Determine the (X, Y) coordinate at the center of the cell enclosing the given text.  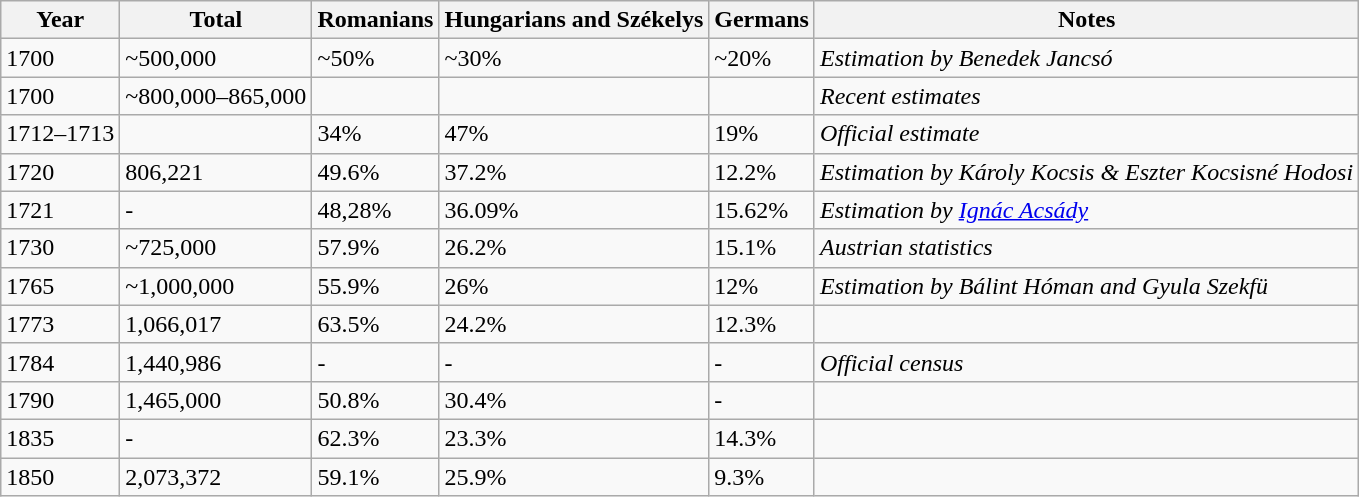
47% (574, 134)
~800,000–865,000 (216, 96)
15.1% (762, 248)
Romanians (376, 20)
Hungarians and Székelys (574, 20)
Year (60, 20)
12% (762, 286)
1850 (60, 477)
62.3% (376, 438)
Austrian statistics (1086, 248)
49.6% (376, 172)
26% (574, 286)
~1,000,000 (216, 286)
14.3% (762, 438)
~50% (376, 58)
806,221 (216, 172)
30.4% (574, 400)
55.9% (376, 286)
63.5% (376, 324)
Estimation by Ignác Acsády (1086, 210)
12.3% (762, 324)
34% (376, 134)
1730 (60, 248)
59.1% (376, 477)
26.2% (574, 248)
~20% (762, 58)
Estimation by Bálint Hóman and Gyula Szekfü (1086, 286)
~500,000 (216, 58)
9.3% (762, 477)
1790 (60, 400)
36.09% (574, 210)
1784 (60, 362)
37.2% (574, 172)
Estimation by Benedek Jancsó (1086, 58)
50.8% (376, 400)
57.9% (376, 248)
Official estimate (1086, 134)
Recent estimates (1086, 96)
15.62% (762, 210)
25.9% (574, 477)
1720 (60, 172)
1,465,000 (216, 400)
1765 (60, 286)
1721 (60, 210)
12.2% (762, 172)
1773 (60, 324)
1835 (60, 438)
24.2% (574, 324)
1712–1713 (60, 134)
19% (762, 134)
48,28% (376, 210)
Germans (762, 20)
23.3% (574, 438)
1,440,986 (216, 362)
~725,000 (216, 248)
Total (216, 20)
Official census (1086, 362)
2,073,372 (216, 477)
~30% (574, 58)
Notes (1086, 20)
1,066,017 (216, 324)
Estimation by Károly Kocsis & Eszter Kocsisné Hodosi (1086, 172)
